From the cell containing the given text, extract its center point as [X, Y] coordinate. 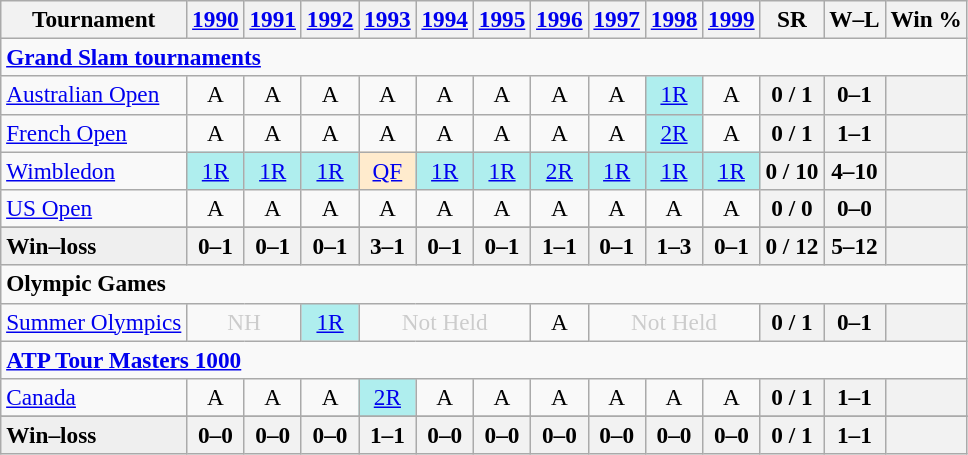
1994 [444, 19]
5–12 [854, 246]
0 / 12 [792, 246]
1997 [616, 19]
1992 [330, 19]
Grand Slam tournaments [484, 57]
1990 [216, 19]
0 / 0 [792, 208]
Australian Open [94, 95]
NH [244, 322]
Summer Olympics [94, 322]
French Open [94, 133]
W–L [854, 19]
1–3 [674, 246]
1996 [560, 19]
Olympic Games [484, 284]
Win % [926, 19]
1995 [502, 19]
Canada [94, 397]
QF [388, 170]
Tournament [94, 19]
0 / 10 [792, 170]
4–10 [854, 170]
US Open [94, 208]
1998 [674, 19]
1999 [732, 19]
1993 [388, 19]
ATP Tour Masters 1000 [484, 359]
1991 [272, 19]
Wimbledon [94, 170]
SR [792, 19]
3–1 [388, 246]
